Scan for the cell matching the given text and deliver its [X, Y] coordinate at center. 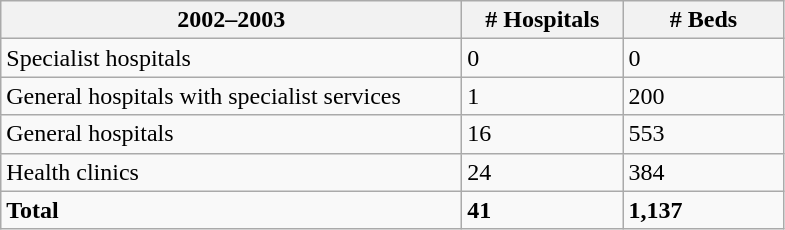
384 [704, 172]
# Hospitals [542, 20]
200 [704, 96]
1 [542, 96]
General hospitals with specialist services [232, 96]
Specialist hospitals [232, 58]
# Beds [704, 20]
1,137 [704, 210]
2002–2003 [232, 20]
16 [542, 134]
General hospitals [232, 134]
Health clinics [232, 172]
24 [542, 172]
41 [542, 210]
Total [232, 210]
553 [704, 134]
